Return the (X, Y) coordinate for the center point of the cell that contains the specified text.  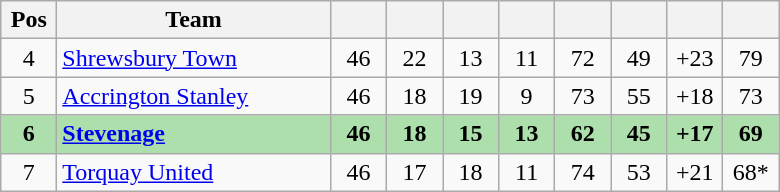
Torquay United (194, 172)
45 (639, 134)
+21 (695, 172)
68* (751, 172)
19 (470, 96)
Pos (29, 20)
5 (29, 96)
9 (527, 96)
Accrington Stanley (194, 96)
Stevenage (194, 134)
49 (639, 58)
15 (470, 134)
62 (583, 134)
Team (194, 20)
69 (751, 134)
6 (29, 134)
55 (639, 96)
53 (639, 172)
+18 (695, 96)
17 (414, 172)
22 (414, 58)
4 (29, 58)
72 (583, 58)
79 (751, 58)
7 (29, 172)
+17 (695, 134)
Shrewsbury Town (194, 58)
+23 (695, 58)
74 (583, 172)
